Return [X, Y] of the center of cell containing provided text 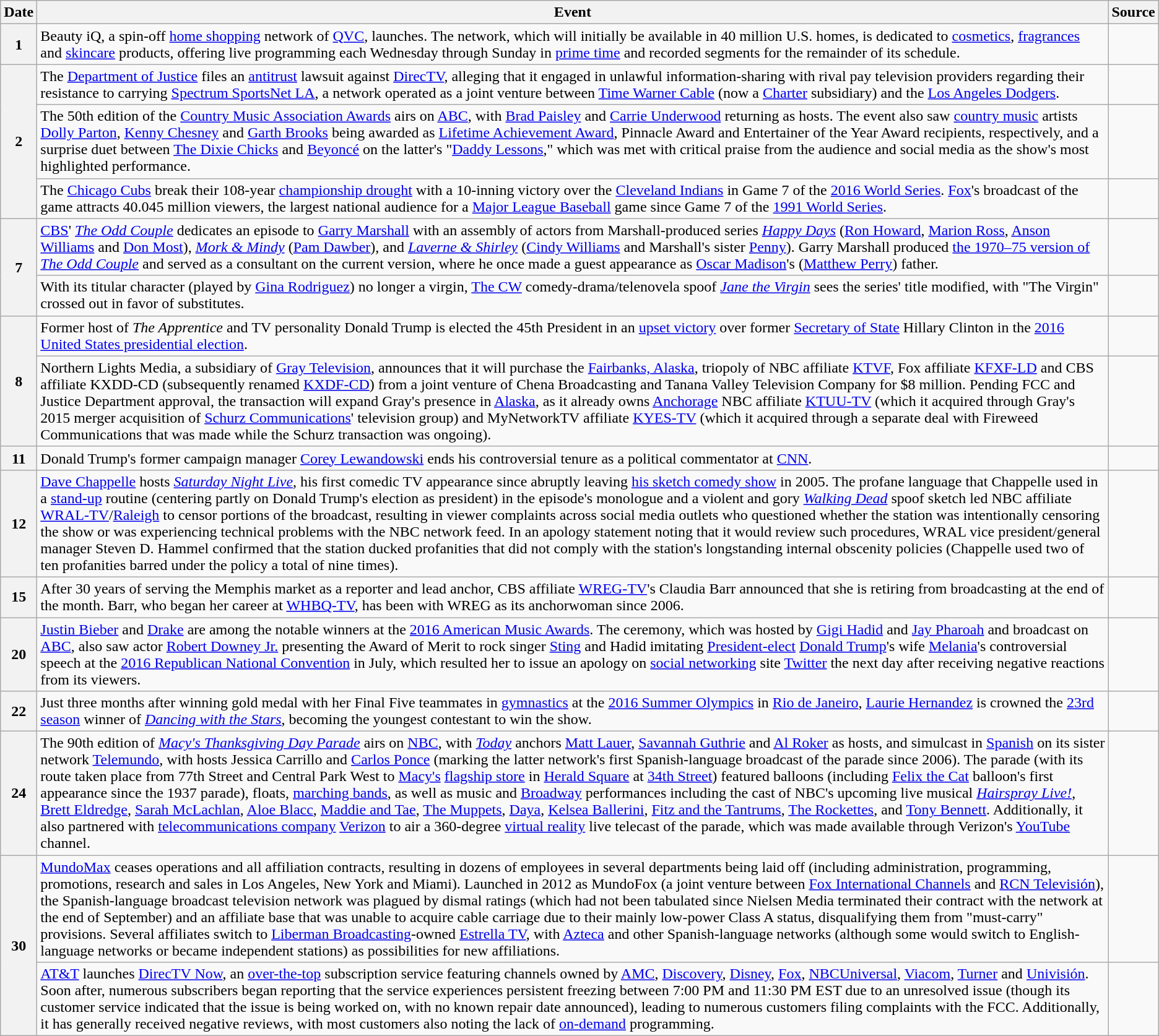
15 [19, 597]
30 [19, 946]
2 [19, 141]
Source [1133, 12]
11 [19, 458]
8 [19, 381]
Donald Trump's former campaign manager Corey Lewandowski ends his controversial tenure as a political commentator at CNN. [573, 458]
22 [19, 712]
20 [19, 655]
Event [573, 12]
12 [19, 524]
24 [19, 793]
Date [19, 12]
7 [19, 267]
1 [19, 45]
